From the cell containing the given text, extract its center point as [x, y] coordinate. 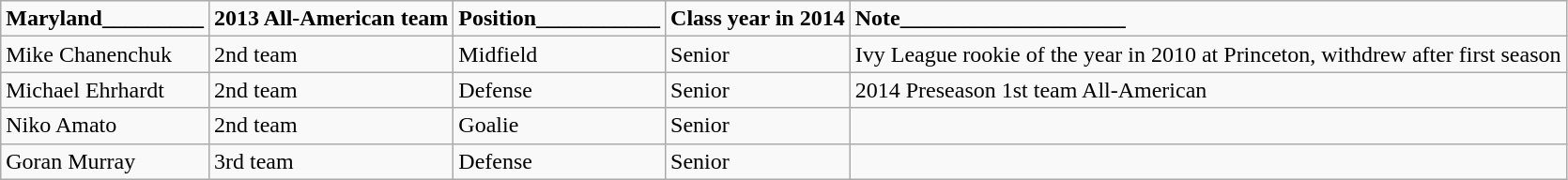
Goalie [560, 126]
Ivy League rookie of the year in 2010 at Princeton, withdrew after first season [1207, 54]
Michael Ehrhardt [105, 90]
3rd team [331, 161]
Mike Chanenchuk [105, 54]
2013 All-American team [331, 19]
Midfield [560, 54]
Note____________________ [1207, 19]
2014 Preseason 1st team All-American [1207, 90]
Position___________ [560, 19]
Maryland_________ [105, 19]
Goran Murray [105, 161]
Class year in 2014 [759, 19]
Niko Amato [105, 126]
